Search for the cell housing the specified text and yield its (X, Y) center coordinate. 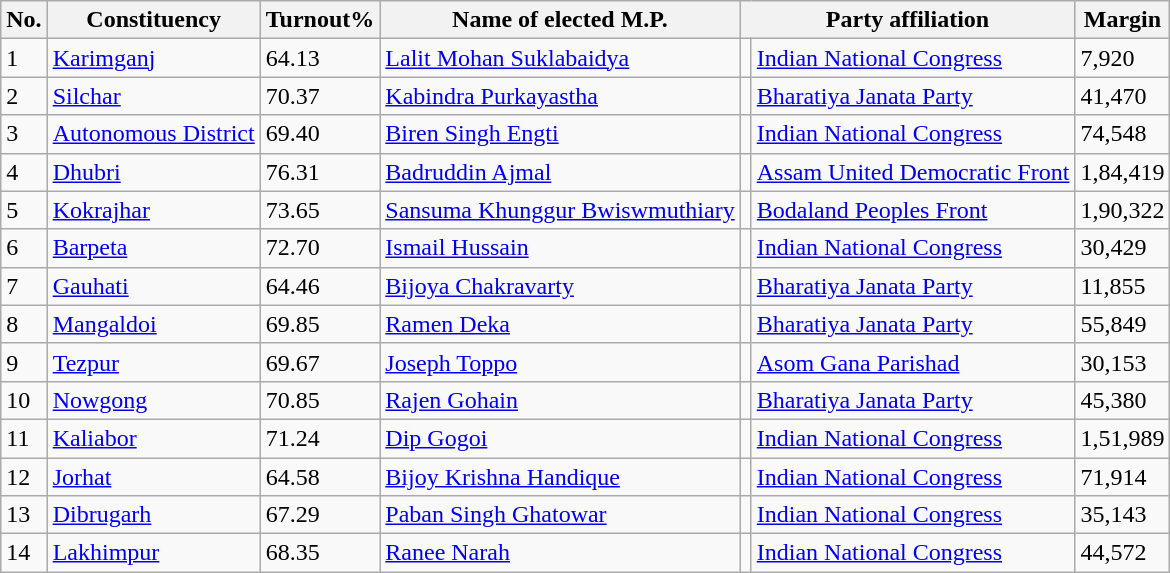
70.37 (320, 96)
14 (24, 553)
Dip Gogoi (560, 438)
7 (24, 286)
2 (24, 96)
64.58 (320, 477)
Nowgong (154, 400)
9 (24, 362)
72.70 (320, 248)
Ramen Deka (560, 324)
Bodaland Peoples Front (913, 210)
45,380 (1122, 400)
1 (24, 58)
Dhubri (154, 172)
Kokrajhar (154, 210)
64.13 (320, 58)
44,572 (1122, 553)
11,855 (1122, 286)
Karimganj (154, 58)
6 (24, 248)
Barpeta (154, 248)
35,143 (1122, 515)
Rajen Gohain (560, 400)
64.46 (320, 286)
69.67 (320, 362)
8 (24, 324)
30,429 (1122, 248)
74,548 (1122, 134)
No. (24, 20)
Dibrugarh (154, 515)
Asom Gana Parishad (913, 362)
12 (24, 477)
69.85 (320, 324)
5 (24, 210)
Lakhimpur (154, 553)
4 (24, 172)
10 (24, 400)
Name of elected M.P. (560, 20)
Constituency (154, 20)
Sansuma Khunggur Bwiswmuthiary (560, 210)
Jorhat (154, 477)
1,84,419 (1122, 172)
Ismail Hussain (560, 248)
68.35 (320, 553)
55,849 (1122, 324)
3 (24, 134)
Joseph Toppo (560, 362)
Tezpur (154, 362)
Turnout% (320, 20)
Assam United Democratic Front (913, 172)
Margin (1122, 20)
Paban Singh Ghatowar (560, 515)
11 (24, 438)
71,914 (1122, 477)
Kaliabor (154, 438)
Badruddin Ajmal (560, 172)
69.40 (320, 134)
1,51,989 (1122, 438)
Bijoy Krishna Handique (560, 477)
30,153 (1122, 362)
Mangaldoi (154, 324)
Autonomous District (154, 134)
73.65 (320, 210)
67.29 (320, 515)
Gauhati (154, 286)
41,470 (1122, 96)
Bijoya Chakravarty (560, 286)
1,90,322 (1122, 210)
71.24 (320, 438)
70.85 (320, 400)
Biren Singh Engti (560, 134)
Silchar (154, 96)
76.31 (320, 172)
13 (24, 515)
7,920 (1122, 58)
Lalit Mohan Suklabaidya (560, 58)
Kabindra Purkayastha (560, 96)
Ranee Narah (560, 553)
Party affiliation (908, 20)
